Scan for the cell matching the given text and deliver its (X, Y) coordinate at center. 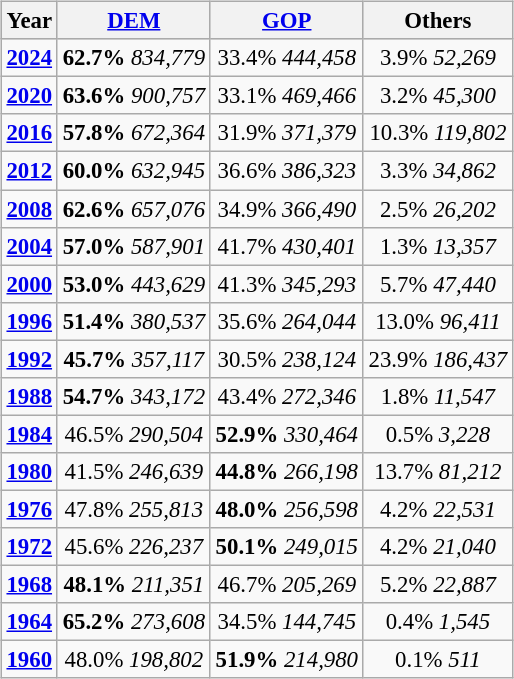
2020 (29, 96)
Year (29, 21)
1.8% 11,547 (438, 396)
2012 (29, 171)
33.4% 444,458 (286, 58)
48.0% 198,802 (134, 660)
57.0% 587,901 (134, 246)
0.1% 511 (438, 660)
4.2% 21,040 (438, 547)
51.4% 380,537 (134, 321)
10.3% 119,802 (438, 133)
2004 (29, 246)
57.8% 672,364 (134, 133)
62.6% 657,076 (134, 209)
41.7% 430,401 (286, 246)
47.8% 255,813 (134, 509)
1960 (29, 660)
23.9% 186,437 (438, 359)
35.6% 264,044 (286, 321)
3.2% 45,300 (438, 96)
43.4% 272,346 (286, 396)
2.5% 26,202 (438, 209)
45.7% 357,117 (134, 359)
53.0% 443,629 (134, 284)
1984 (29, 434)
1992 (29, 359)
3.9% 52,269 (438, 58)
41.3% 345,293 (286, 284)
GOP (286, 21)
1988 (29, 396)
52.9% 330,464 (286, 434)
13.7% 81,212 (438, 472)
3.3% 34,862 (438, 171)
2000 (29, 284)
1964 (29, 622)
2024 (29, 58)
1.3% 13,357 (438, 246)
36.6% 386,323 (286, 171)
0.5% 3,228 (438, 434)
1976 (29, 509)
Others (438, 21)
50.1% 249,015 (286, 547)
2016 (29, 133)
5.7% 47,440 (438, 284)
65.2% 273,608 (134, 622)
13.0% 96,411 (438, 321)
1996 (29, 321)
5.2% 22,887 (438, 584)
45.6% 226,237 (134, 547)
46.7% 205,269 (286, 584)
62.7% 834,779 (134, 58)
41.5% 246,639 (134, 472)
1980 (29, 472)
54.7% 343,172 (134, 396)
48.0% 256,598 (286, 509)
0.4% 1,545 (438, 622)
30.5% 238,124 (286, 359)
44.8% 266,198 (286, 472)
60.0% 632,945 (134, 171)
34.5% 144,745 (286, 622)
2008 (29, 209)
48.1% 211,351 (134, 584)
31.9% 371,379 (286, 133)
33.1% 469,466 (286, 96)
46.5% 290,504 (134, 434)
34.9% 366,490 (286, 209)
4.2% 22,531 (438, 509)
DEM (134, 21)
1968 (29, 584)
63.6% 900,757 (134, 96)
1972 (29, 547)
51.9% 214,980 (286, 660)
